Scan for the cell matching the given text and deliver its [X, Y] coordinate at center. 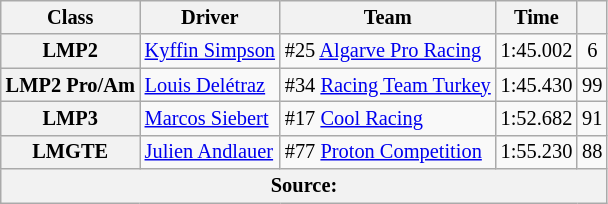
Louis Delétraz [210, 85]
Time [537, 17]
6 [592, 51]
91 [592, 118]
#25 Algarve Pro Racing [388, 51]
1:52.682 [537, 118]
Marcos Siebert [210, 118]
99 [592, 85]
88 [592, 152]
LMP3 [70, 118]
Julien Andlauer [210, 152]
1:45.002 [537, 51]
LMGTE [70, 152]
Team [388, 17]
#77 Proton Competition [388, 152]
Class [70, 17]
LMP2 [70, 51]
#17 Cool Racing [388, 118]
Kyffin Simpson [210, 51]
1:45.430 [537, 85]
Driver [210, 17]
#34 Racing Team Turkey [388, 85]
LMP2 Pro/Am [70, 85]
Source: [304, 186]
1:55.230 [537, 152]
